Output the (x, y) coordinate of the center of the cell containing the given text.  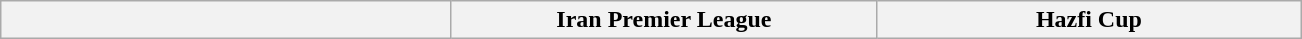
Hazfi Cup (1088, 20)
Iran Premier League (664, 20)
